Locate the cell with the specified text and output its [X, Y] center coordinate. 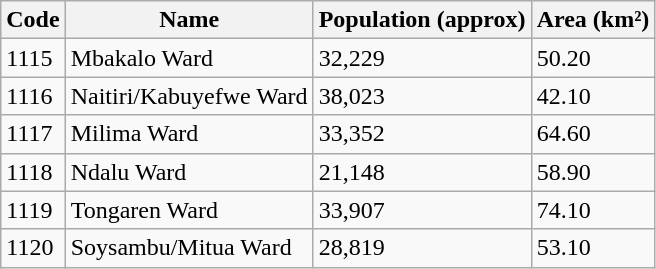
Area (km²) [593, 20]
74.10 [593, 210]
58.90 [593, 172]
38,023 [422, 96]
33,352 [422, 134]
1118 [33, 172]
28,819 [422, 248]
1120 [33, 248]
53.10 [593, 248]
50.20 [593, 58]
42.10 [593, 96]
Soysambu/Mitua Ward [189, 248]
33,907 [422, 210]
64.60 [593, 134]
1117 [33, 134]
Mbakalo Ward [189, 58]
Tongaren Ward [189, 210]
Milima Ward [189, 134]
Population (approx) [422, 20]
32,229 [422, 58]
Ndalu Ward [189, 172]
1116 [33, 96]
Name [189, 20]
Code [33, 20]
Naitiri/Kabuyefwe Ward [189, 96]
1115 [33, 58]
21,148 [422, 172]
1119 [33, 210]
